Determine the (x, y) coordinate at the center of the cell enclosing the given text.  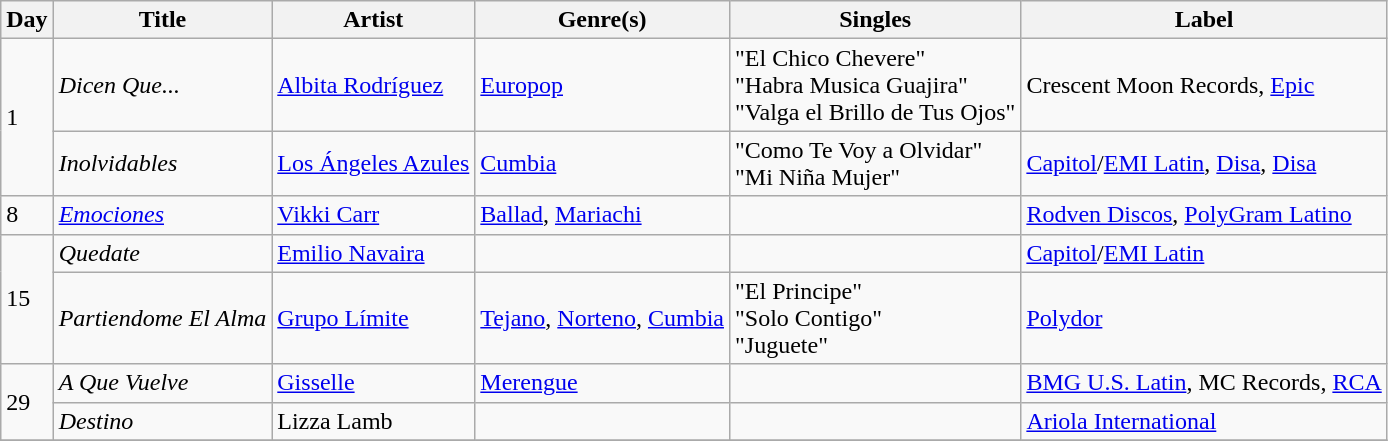
Merengue (602, 383)
Artist (374, 20)
Quedate (162, 253)
Emociones (162, 215)
Vikki Carr (374, 215)
A Que Vuelve (162, 383)
Label (1204, 20)
15 (27, 299)
Genre(s) (602, 20)
Rodven Discos, PolyGram Latino (1204, 215)
Emilio Navaira (374, 253)
"El Chico Chevere""Habra Musica Guajira""Valga el Brillo de Tus Ojos" (874, 85)
BMG U.S. Latin, MC Records, RCA (1204, 383)
29 (27, 402)
1 (27, 118)
Capitol/EMI Latin (1204, 253)
Inolvidables (162, 164)
"El Principe""Solo Contigo""Juguete" (874, 318)
Grupo Límite (374, 318)
Destino (162, 421)
Capitol/EMI Latin, Disa, Disa (1204, 164)
Cumbia (602, 164)
Albita Rodríguez (374, 85)
Gisselle (374, 383)
Lizza Lamb (374, 421)
Dicen Que... (162, 85)
Los Ángeles Azules (374, 164)
Crescent Moon Records, Epic (1204, 85)
"Como Te Voy a Olvidar""Mi Niña Mujer" (874, 164)
8 (27, 215)
Partiendome El Alma (162, 318)
Singles (874, 20)
Ariola International (1204, 421)
Polydor (1204, 318)
Day (27, 20)
Title (162, 20)
Tejano, Norteno, Cumbia (602, 318)
Europop (602, 85)
Ballad, Mariachi (602, 215)
